Search for the cell housing the specified text and yield its (X, Y) center coordinate. 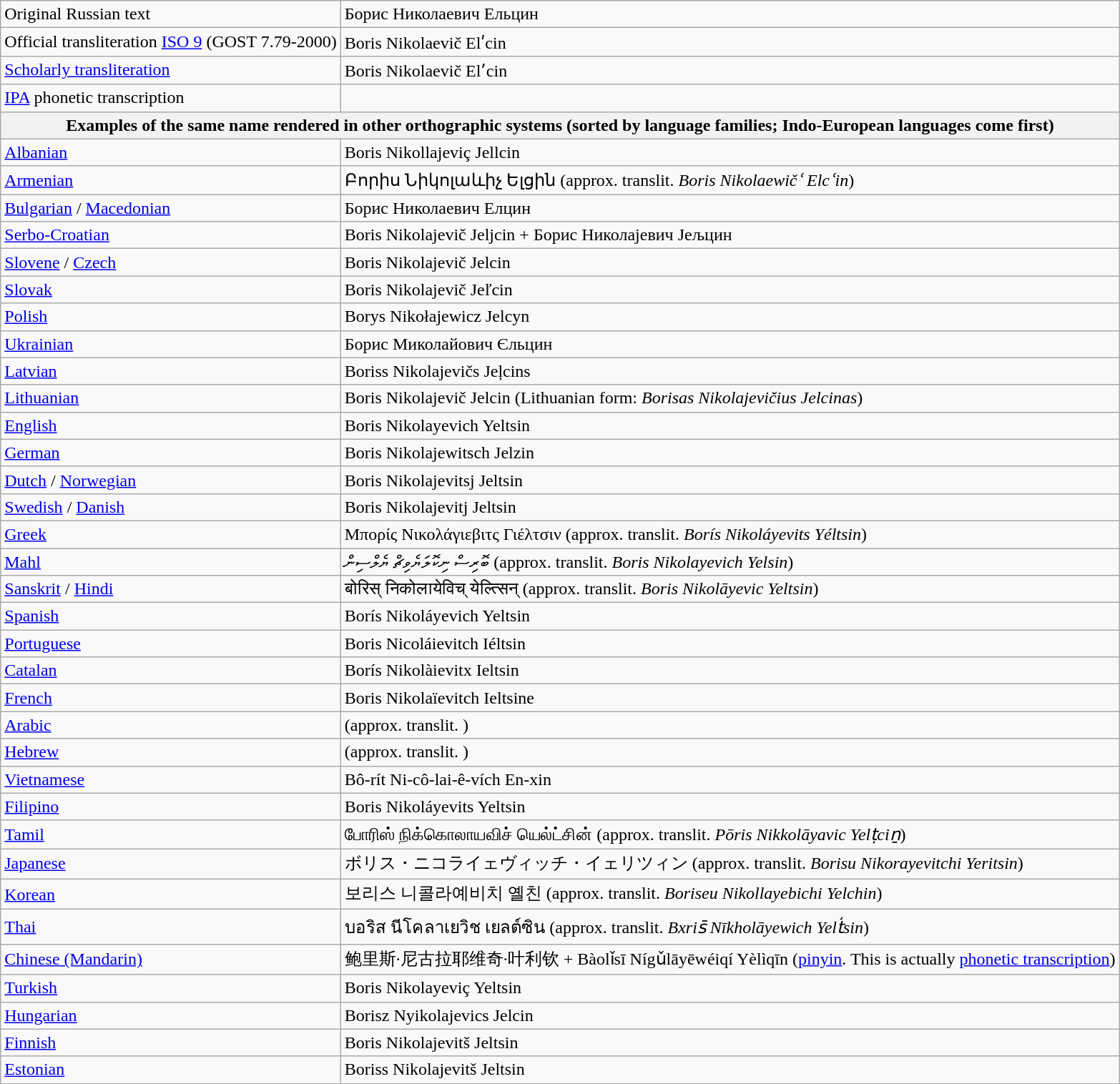
Tamil (170, 834)
Boris Nikolaïevitch Ieltsine (730, 698)
Boriss Nikolajevitš Jeltsin (730, 1070)
Boris Nicoláievitch Iéltsin (730, 644)
Portuguese (170, 644)
Korean (170, 894)
Борис Миколайович Єльцин (730, 344)
Slovak (170, 290)
Boris Nikoláyevits Yeltsin (730, 807)
Boris Nikollajeviç Jellcin (730, 152)
Spanish (170, 616)
Boris Nikolajevič Jeljcin + Борис Николајевич Јељцин (730, 235)
Chinese (Mandarin) (170, 960)
Examples of the same name rendered in other orthographic systems (sorted by language families; Indo-European languages come first) (560, 125)
Arabic (170, 725)
Polish (170, 317)
Boris Nikolajevitsj Jeltsin (730, 480)
鲍里斯·尼古拉耶维奇·叶利钦 + Bàolǐsī Nígǔlāyēwéiqí Yèlìqīn (pinyin. This is actually phonetic transcription) (730, 960)
Borisz Nyikolajevics Jelcin (730, 1015)
Hebrew (170, 752)
Hungarian (170, 1015)
Борис Николаевич Ельцин (730, 14)
Slovene / Czech (170, 262)
Filipino (170, 807)
ボリス・ニコライェヴィッチ・イェリツィン (approx. translit. Borisu Nikorayevitchi Yeritsin) (730, 864)
Finnish (170, 1043)
Boris Nikolayeviç Yeltsin (730, 988)
IPA phonetic transcription (170, 98)
Lithuanian (170, 398)
ބޮރިސް ނިކޮލަޔެވިޗް ޔެލްސިން (approx. translit. Boris Nikolayevich Yelsin) (730, 561)
Greek (170, 534)
German (170, 453)
Boris Nikolajevitš Jeltsin (730, 1043)
Μπορίς Νικολάγιεβιτς Γιέλτσιν (approx. translit. Borís Nikoláyevits Yéltsin) (730, 534)
Japanese (170, 864)
Boris Nikolaevič Elʼcin (730, 70)
Boris Nikolajevič Jelcin (Lithuanian form: Borisas Nikolajevičius Jelcinas) (730, 398)
Armenian (170, 180)
Boris Nikolajevitj Jeltsin (730, 507)
Boris Nikolajevič Jelcin (730, 262)
Bô-rít Ni-cô-lai-ê-vích En-xin (730, 779)
Sanskrit / Hindi (170, 589)
Official transliteration ISO 9 (GOST 7.79-2000) (170, 42)
Борис Николаевич Елцин (730, 208)
Dutch / Norwegian (170, 480)
Original Russian text (170, 14)
Swedish / Danish (170, 507)
போரிஸ் நிக்கொலாயவிச் யெல்ட்சின் (approx. translit. Pōris Nikkolāyavic Yelṭciṉ) (730, 834)
Scholarly transliteration (170, 70)
Boris Nikolajevič Jeľcin (730, 290)
Ukrainian (170, 344)
Boris Nikolajewitsch Jelzin (730, 453)
Mahl (170, 561)
Thai (170, 927)
Borys Nikołajewicz Jelcyn (730, 317)
Borís Nikolàievitx Ieltsin (730, 671)
English (170, 425)
Estonian (170, 1070)
บอริส นีโคลาเยวิช เยลต์ซิน (approx. translit. Bxris̄ Nīkholāyewich Yelt̒sin) (730, 927)
Bulgarian / Macedonian (170, 208)
French (170, 698)
Latvian (170, 371)
Boriss Nikolajevičs Jeļcins (730, 371)
Boris Nikolaevič Elʹcin (730, 42)
बोरिस् निकोलायेविच् येल्त्सिन् (approx. translit. Boris Nikolāyevic Yeltsin) (730, 589)
Բորիս Նիկոլաևիչ Ելցին (approx. translit. Boris Nikolaewičʿ Elcʿin) (730, 180)
Albanian (170, 152)
Borís Nikoláyevich Yeltsin (730, 616)
Catalan (170, 671)
보리스 니콜라예비치 옐친 (approx. translit. Boriseu Nikollayebichi Yelchin) (730, 894)
Turkish (170, 988)
Boris Nikolayevich Yeltsin (730, 425)
Serbo-Croatian (170, 235)
Vietnamese (170, 779)
